Extract the [x, y] coordinate from the center of the cell holding the provided text.  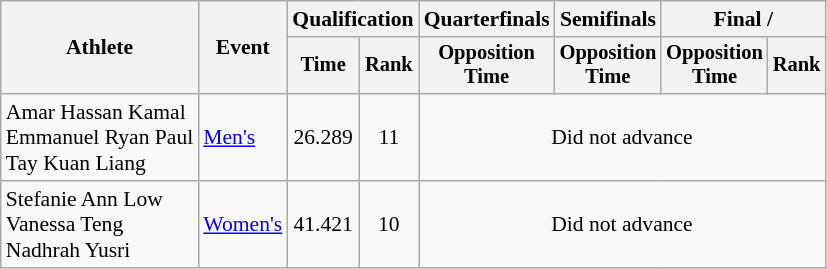
11 [389, 138]
Men's [242, 138]
10 [389, 224]
Qualification [352, 19]
41.421 [323, 224]
Final / [743, 19]
Women's [242, 224]
Semifinals [608, 19]
Athlete [100, 48]
Stefanie Ann LowVanessa TengNadhrah Yusri [100, 224]
Time [323, 66]
26.289 [323, 138]
Event [242, 48]
Amar Hassan KamalEmmanuel Ryan PaulTay Kuan Liang [100, 138]
Quarterfinals [487, 19]
